Locate the cell with the specified text and output its (X, Y) center coordinate. 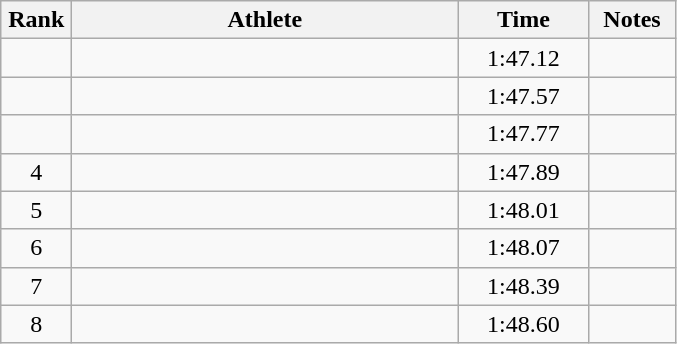
1:48.01 (524, 210)
1:48.60 (524, 324)
Athlete (265, 20)
Notes (632, 20)
6 (36, 248)
Rank (36, 20)
1:47.89 (524, 172)
7 (36, 286)
1:48.07 (524, 248)
1:48.39 (524, 286)
1:47.57 (524, 96)
5 (36, 210)
1:47.12 (524, 58)
Time (524, 20)
1:47.77 (524, 134)
4 (36, 172)
8 (36, 324)
